Identify which cell holds the provided text, then report its [X, Y] central coordinate. 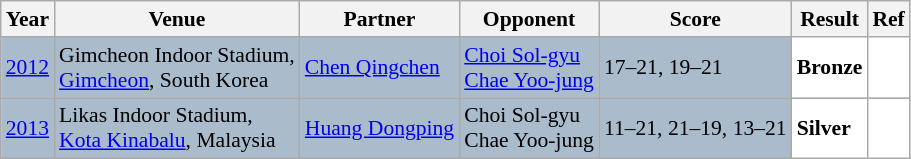
Chen Qingchen [380, 68]
Result [830, 19]
Venue [177, 19]
Opponent [529, 19]
Huang Dongping [380, 128]
Ref [888, 19]
Year [28, 19]
11–21, 21–19, 13–21 [696, 128]
17–21, 19–21 [696, 68]
2013 [28, 128]
Partner [380, 19]
Score [696, 19]
Gimcheon Indoor Stadium,Gimcheon, South Korea [177, 68]
Likas Indoor Stadium,Kota Kinabalu, Malaysia [177, 128]
Bronze [830, 68]
2012 [28, 68]
Silver [830, 128]
